From the cell containing the given text, extract its center point as (X, Y) coordinate. 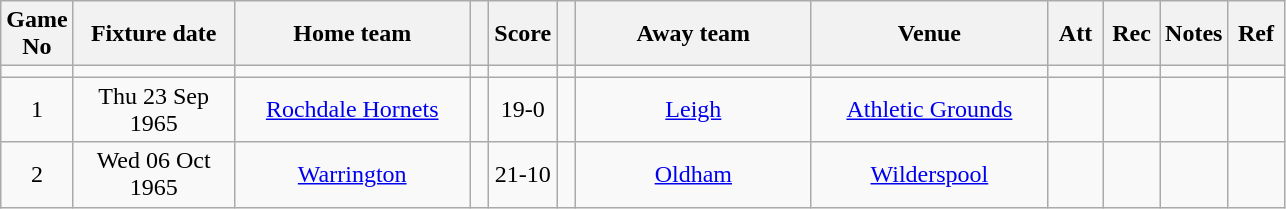
Notes (1194, 34)
Att (1075, 34)
21-10 (523, 174)
19-0 (523, 110)
Score (523, 34)
Warrington (352, 174)
Fixture date (154, 34)
Venue (929, 34)
Rochdale Hornets (352, 110)
Rec (1132, 34)
Wilderspool (929, 174)
Thu 23 Sep 1965 (154, 110)
Leigh (693, 110)
2 (37, 174)
Athletic Grounds (929, 110)
Oldham (693, 174)
Game No (37, 34)
Away team (693, 34)
1 (37, 110)
Ref (1256, 34)
Wed 06 Oct 1965 (154, 174)
Home team (352, 34)
